Scan for the cell matching the given text and deliver its [x, y] coordinate at center. 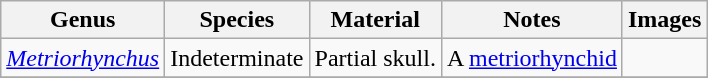
Genus [83, 20]
Partial skull. [375, 58]
Indeterminate [237, 58]
Notes [532, 20]
Images [664, 20]
Species [237, 20]
Material [375, 20]
Metriorhynchus [83, 58]
A metriorhynchid [532, 58]
